From the cell containing the given text, extract its center point as [x, y] coordinate. 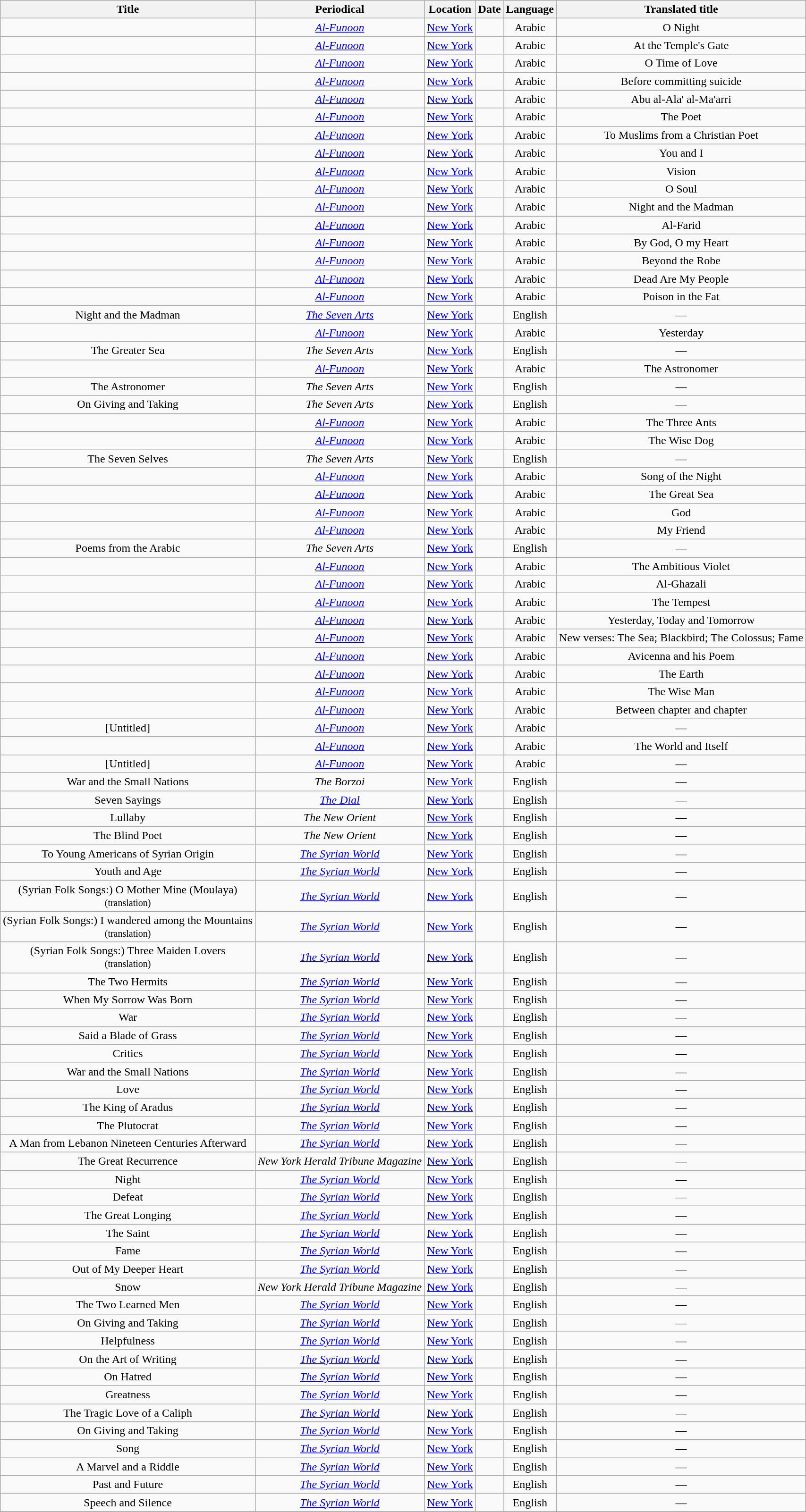
Helpfulness [128, 1341]
The Wise Man [681, 692]
New verses: The Sea; Blackbird; The Colossus; Fame [681, 638]
Critics [128, 1053]
On Hatred [128, 1377]
The Dial [339, 800]
(Syrian Folk Songs:) O Mother Mine (Moulaya)(translation) [128, 896]
Fame [128, 1251]
Language [530, 9]
The Blind Poet [128, 836]
The Great Recurrence [128, 1161]
Title [128, 9]
By God, O my Heart [681, 243]
O Soul [681, 189]
Periodical [339, 9]
The Seven Selves [128, 458]
Yesterday, Today and Tomorrow [681, 620]
The King of Aradus [128, 1107]
Love [128, 1089]
A Marvel and a Riddle [128, 1467]
On the Art of Writing [128, 1359]
The Saint [128, 1233]
To Muslims from a Christian Poet [681, 135]
Youth and Age [128, 872]
The Greater Sea [128, 351]
To Young Americans of Syrian Origin [128, 854]
The Borzoi [339, 781]
Said a Blade of Grass [128, 1035]
Avicenna and his Poem [681, 656]
Date [489, 9]
Dead Are My People [681, 279]
The Tragic Love of a Caliph [128, 1412]
(Syrian Folk Songs:) I wandered among the Mountains(translation) [128, 927]
Al-Farid [681, 225]
(Syrian Folk Songs:) Three Maiden Lovers(translation) [128, 957]
The World and Itself [681, 746]
O Night [681, 27]
The Ambitious Violet [681, 566]
Past and Future [128, 1485]
Lullaby [128, 818]
The Wise Dog [681, 440]
When My Sorrow Was Born [128, 1000]
The Earth [681, 674]
Seven Sayings [128, 800]
Abu al-Ala' al-Ma'arri [681, 99]
Poems from the Arabic [128, 548]
The Two Learned Men [128, 1305]
O Time of Love [681, 63]
A Man from Lebanon Nineteen Centuries Afterward [128, 1143]
Snow [128, 1287]
The Three Ants [681, 422]
Translated title [681, 9]
The Poet [681, 117]
The Tempest [681, 602]
Between chapter and chapter [681, 710]
The Great Sea [681, 494]
Speech and Silence [128, 1503]
Greatness [128, 1394]
God [681, 512]
Song of the Night [681, 476]
My Friend [681, 530]
You and I [681, 153]
Out of My Deeper Heart [128, 1269]
Vision [681, 171]
Before committing suicide [681, 81]
Al-Ghazali [681, 584]
The Great Longing [128, 1215]
Song [128, 1449]
Poison in the Fat [681, 297]
The Two Hermits [128, 982]
Location [450, 9]
Night [128, 1179]
War [128, 1017]
Defeat [128, 1197]
The Plutocrat [128, 1126]
Yesterday [681, 333]
At the Temple's Gate [681, 45]
Beyond the Robe [681, 261]
